Return the [X, Y] coordinate for the center point of the cell that contains the specified text.  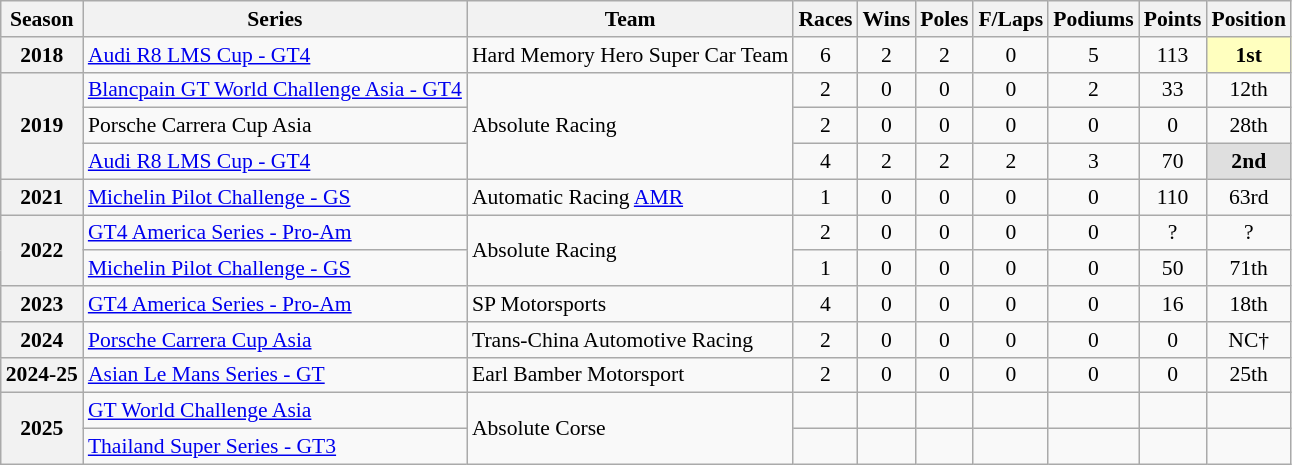
2018 [42, 55]
70 [1173, 162]
16 [1173, 304]
SP Motorsports [630, 304]
Season [42, 19]
2nd [1248, 162]
2019 [42, 126]
113 [1173, 55]
2021 [42, 197]
63rd [1248, 197]
Asian Le Mans Series - GT [275, 375]
2024-25 [42, 375]
2025 [42, 428]
NC† [1248, 340]
Poles [944, 19]
Position [1248, 19]
5 [1094, 55]
GT World Challenge Asia [275, 411]
Automatic Racing AMR [630, 197]
Absolute Corse [630, 428]
2022 [42, 250]
71th [1248, 269]
Podiums [1094, 19]
2023 [42, 304]
Blancpain GT World Challenge Asia - GT4 [275, 90]
Team [630, 19]
50 [1173, 269]
Trans-China Automotive Racing [630, 340]
Points [1173, 19]
28th [1248, 126]
33 [1173, 90]
Thailand Super Series - GT3 [275, 447]
3 [1094, 162]
25th [1248, 375]
18th [1248, 304]
6 [825, 55]
Earl Bamber Motorsport [630, 375]
F/Laps [1010, 19]
Hard Memory Hero Super Car Team [630, 55]
1st [1248, 55]
Races [825, 19]
12th [1248, 90]
110 [1173, 197]
2024 [42, 340]
Series [275, 19]
Wins [887, 19]
